Pinpoint the cell where the given text exists, returning its [x, y] midpoint coordinate. 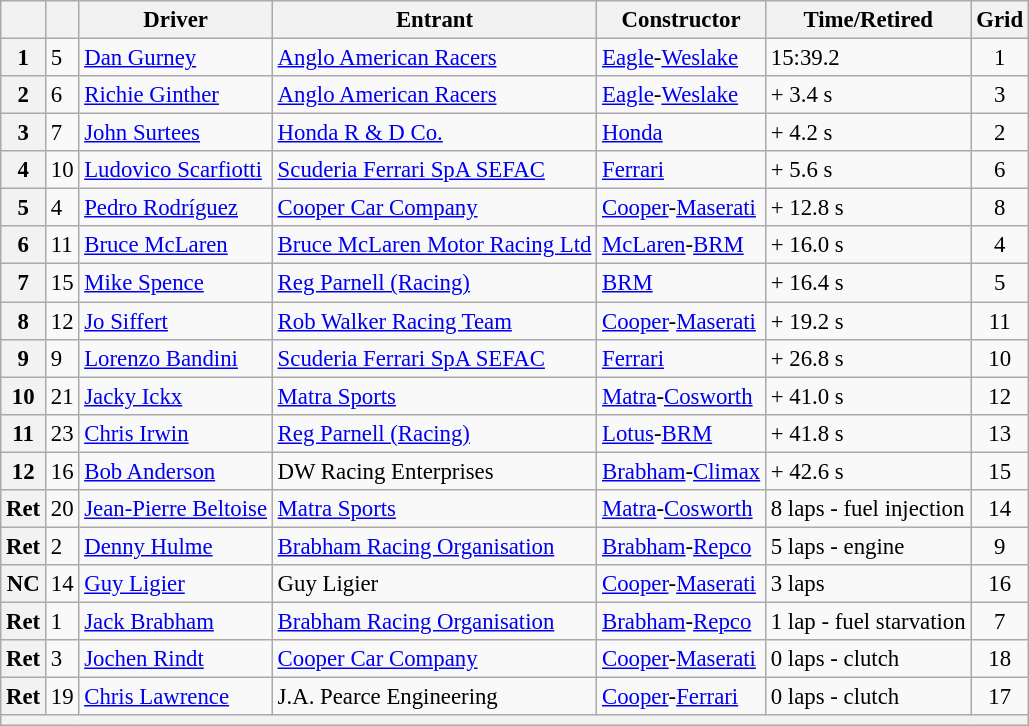
+ 42.6 s [868, 471]
Mike Spence [176, 283]
Bruce McLaren [176, 245]
19 [62, 697]
Time/Retired [868, 20]
Chris Irwin [176, 433]
J.A. Pearce Engineering [434, 697]
Lotus-BRM [682, 433]
3 laps [868, 584]
18 [1000, 659]
Chris Lawrence [176, 697]
Pedro Rodríguez [176, 208]
Cooper-Ferrari [682, 697]
Honda [682, 133]
Jean-Pierre Beltoise [176, 509]
1 lap - fuel starvation [868, 621]
+ 12.8 s [868, 208]
BRM [682, 283]
8 laps - fuel injection [868, 509]
Bruce McLaren Motor Racing Ltd [434, 245]
DW Racing Enterprises [434, 471]
Denny Hulme [176, 546]
Jochen Rindt [176, 659]
13 [1000, 433]
Brabham-Climax [682, 471]
Jack Brabham [176, 621]
Entrant [434, 20]
Ludovico Scarfiotti [176, 170]
+ 19.2 s [868, 321]
20 [62, 509]
Jo Siffert [176, 321]
+ 41.0 s [868, 396]
5 laps - engine [868, 546]
Lorenzo Bandini [176, 358]
+ 16.0 s [868, 245]
15:39.2 [868, 58]
John Surtees [176, 133]
+ 41.8 s [868, 433]
Driver [176, 20]
Grid [1000, 20]
Constructor [682, 20]
+ 4.2 s [868, 133]
17 [1000, 697]
+ 5.6 s [868, 170]
Richie Ginther [176, 95]
Honda R & D Co. [434, 133]
NC [24, 584]
+ 26.8 s [868, 358]
+ 3.4 s [868, 95]
McLaren-BRM [682, 245]
Bob Anderson [176, 471]
23 [62, 433]
Dan Gurney [176, 58]
21 [62, 396]
Jacky Ickx [176, 396]
Rob Walker Racing Team [434, 321]
+ 16.4 s [868, 283]
